Locate the cell with the specified text and output its [X, Y] center coordinate. 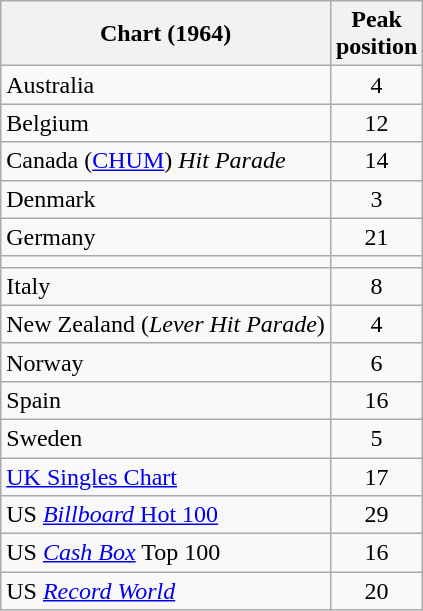
Denmark [166, 199]
Australia [166, 85]
US Cash Box Top 100 [166, 553]
8 [376, 286]
Norway [166, 362]
US Billboard Hot 100 [166, 515]
Belgium [166, 123]
17 [376, 477]
Sweden [166, 438]
Spain [166, 400]
Canada (CHUM) Hit Parade [166, 161]
20 [376, 591]
Peakposition [376, 34]
3 [376, 199]
UK Singles Chart [166, 477]
Chart (1964) [166, 34]
US Record World [166, 591]
6 [376, 362]
Italy [166, 286]
5 [376, 438]
14 [376, 161]
12 [376, 123]
29 [376, 515]
Germany [166, 237]
21 [376, 237]
New Zealand (Lever Hit Parade) [166, 324]
